Search for the cell housing the specified text and yield its (X, Y) center coordinate. 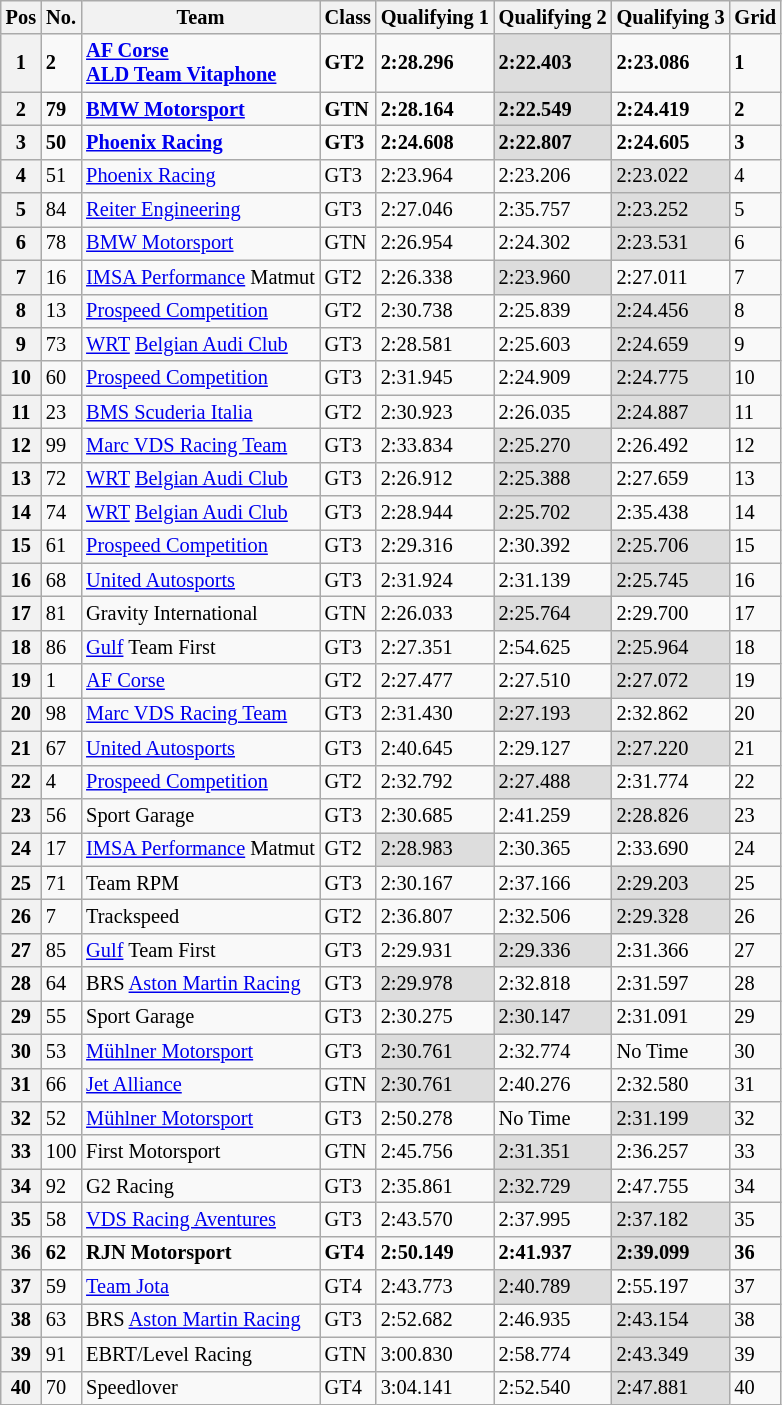
2:41.259 (553, 815)
86 (61, 647)
67 (61, 748)
2:30.923 (435, 412)
2:23.531 (671, 243)
2:22.807 (553, 142)
2:43.773 (435, 1287)
2:23.022 (671, 176)
2:24.775 (671, 378)
99 (61, 445)
51 (61, 176)
2:50.278 (435, 1118)
2:30.365 (553, 849)
2:27.510 (553, 681)
73 (61, 344)
2:52.540 (553, 1388)
2:23.206 (553, 176)
Qualifying 2 (553, 17)
2:32.792 (435, 782)
2:36.807 (435, 916)
2:55.197 (671, 1287)
68 (61, 580)
2:27.193 (553, 714)
Pos (21, 17)
2:22.549 (553, 109)
2:30.147 (553, 1017)
85 (61, 950)
3:00.830 (435, 1354)
2:40.645 (435, 748)
2:25.839 (553, 311)
2:32.729 (553, 1186)
2:25.745 (671, 580)
2:31.351 (553, 1152)
52 (61, 1118)
2:43.154 (671, 1320)
Gravity International (200, 613)
2:24.608 (435, 142)
100 (61, 1152)
2:41.937 (553, 1253)
Jet Alliance (200, 1085)
AF Corse (200, 681)
2:27.072 (671, 681)
2:32.774 (553, 1051)
60 (61, 378)
2:23.252 (671, 210)
84 (61, 210)
Qualifying 1 (435, 17)
BMS Scuderia Italia (200, 412)
2:47.755 (671, 1186)
2:33.834 (435, 445)
2:39.099 (671, 1253)
2:35.438 (671, 513)
No. (61, 17)
2:30.738 (435, 311)
2:25.764 (553, 613)
50 (61, 142)
Qualifying 3 (671, 17)
2:22.403 (553, 63)
2:31.091 (671, 1017)
2:32.506 (553, 916)
2:28.944 (435, 513)
Team Jota (200, 1287)
Speedlover (200, 1388)
2:29.328 (671, 916)
2:27.220 (671, 748)
2:31.199 (671, 1118)
2:31.430 (435, 714)
2:26.492 (671, 445)
RJN Motorsport (200, 1253)
2:29.316 (435, 546)
72 (61, 479)
2:24.456 (671, 311)
2:45.756 (435, 1152)
2:28.581 (435, 344)
2:40.276 (553, 1085)
2:37.995 (553, 1219)
2:25.270 (553, 445)
2:26.912 (435, 479)
Team RPM (200, 883)
AF CorseALD Team Vitaphone (200, 63)
66 (61, 1085)
2:31.774 (671, 782)
98 (61, 714)
2:31.139 (553, 580)
Team (200, 17)
81 (61, 613)
2:27.477 (435, 681)
2:25.706 (671, 546)
First Motorsport (200, 1152)
2:29.127 (553, 748)
2:26.338 (435, 277)
2:25.964 (671, 647)
2:26.033 (435, 613)
2:24.419 (671, 109)
2:31.924 (435, 580)
62 (61, 1253)
2:28.826 (671, 815)
2:30.167 (435, 883)
2:29.700 (671, 613)
55 (61, 1017)
2:40.789 (553, 1287)
2:23.960 (553, 277)
71 (61, 883)
2:52.682 (435, 1320)
2:26.035 (553, 412)
2:32.818 (553, 984)
2:50.149 (435, 1253)
92 (61, 1186)
2:30.685 (435, 815)
63 (61, 1320)
3:04.141 (435, 1388)
EBRT/Level Racing (200, 1354)
2:32.862 (671, 714)
2:47.881 (671, 1388)
2:25.702 (553, 513)
64 (61, 984)
2:26.954 (435, 243)
2:54.625 (553, 647)
2:29.931 (435, 950)
2:29.203 (671, 883)
58 (61, 1219)
2:31.366 (671, 950)
VDS Racing Aventures (200, 1219)
Grid (755, 17)
91 (61, 1354)
2:35.757 (553, 210)
2:28.164 (435, 109)
2:24.887 (671, 412)
2:24.909 (553, 378)
2:27.488 (553, 782)
78 (61, 243)
2:31.945 (435, 378)
2:25.603 (553, 344)
2:30.275 (435, 1017)
2:32.580 (671, 1085)
2:33.690 (671, 849)
2:30.392 (553, 546)
2:29.336 (553, 950)
2:28.296 (435, 63)
2:43.570 (435, 1219)
2:24.605 (671, 142)
2:46.935 (553, 1320)
2:23.086 (671, 63)
2:27.046 (435, 210)
2:25.388 (553, 479)
2:27.659 (671, 479)
2:27.351 (435, 647)
Trackspeed (200, 916)
79 (61, 109)
Reiter Engineering (200, 210)
2:36.257 (671, 1152)
56 (61, 815)
2:35.861 (435, 1186)
2:31.597 (671, 984)
2:37.182 (671, 1219)
2:58.774 (553, 1354)
2:43.349 (671, 1354)
2:24.659 (671, 344)
61 (61, 546)
2:24.302 (553, 243)
74 (61, 513)
2:29.978 (435, 984)
G2 Racing (200, 1186)
2:28.983 (435, 849)
59 (61, 1287)
2:23.964 (435, 176)
53 (61, 1051)
70 (61, 1388)
Class (348, 17)
2:37.166 (553, 883)
2:27.011 (671, 277)
